Capture the cell that displays the provided text and extract its (x, y) central coordinate. 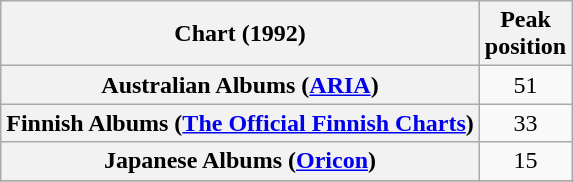
Japanese Albums (Oricon) (240, 161)
Australian Albums (ARIA) (240, 85)
Chart (1992) (240, 34)
15 (525, 161)
Finnish Albums (The Official Finnish Charts) (240, 123)
Peakposition (525, 34)
33 (525, 123)
51 (525, 85)
